Locate the cell with the specified text and output its [X, Y] center coordinate. 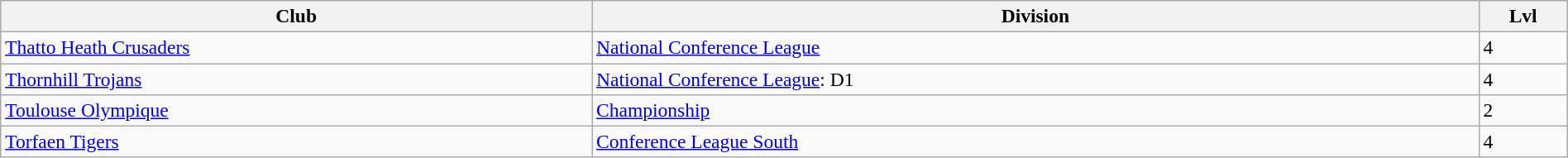
Championship [1035, 110]
Toulouse Olympique [296, 110]
National Conference League: D1 [1035, 79]
Thornhill Trojans [296, 79]
Thatto Heath Crusaders [296, 47]
National Conference League [1035, 47]
Torfaen Tigers [296, 141]
Division [1035, 16]
Club [296, 16]
2 [1523, 110]
Conference League South [1035, 141]
Lvl [1523, 16]
